Capture the cell that displays the provided text and extract its [x, y] central coordinate. 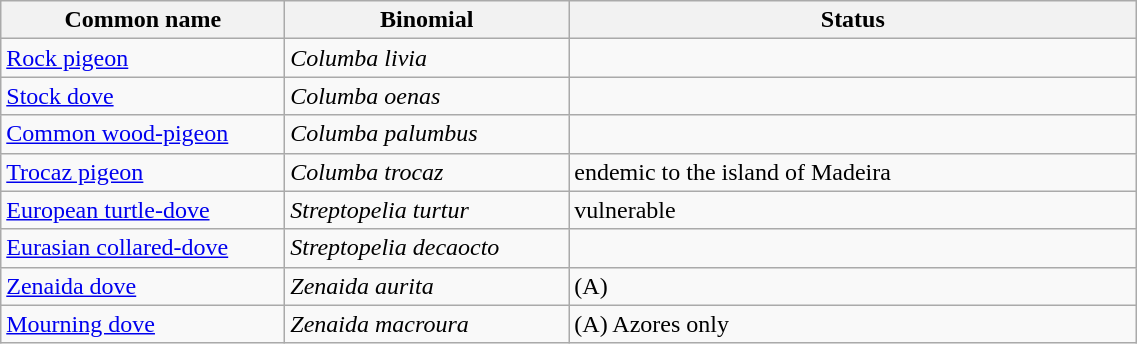
(A) Azores only [853, 324]
Stock dove [143, 96]
Columba livia [427, 58]
Zenaida dove [143, 286]
Streptopelia decaocto [427, 248]
Common name [143, 20]
Status [853, 20]
Columba oenas [427, 96]
Binomial [427, 20]
Rock pigeon [143, 58]
Trocaz pigeon [143, 172]
Columba palumbus [427, 134]
vulnerable [853, 210]
Common wood-pigeon [143, 134]
endemic to the island of Madeira [853, 172]
Mourning dove [143, 324]
(A) [853, 286]
Zenaida aurita [427, 286]
Columba trocaz [427, 172]
Streptopelia turtur [427, 210]
Zenaida macroura [427, 324]
Eurasian collared-dove [143, 248]
European turtle-dove [143, 210]
